For the text-containing cell, return its midpoint in (x, y) coordinate format. 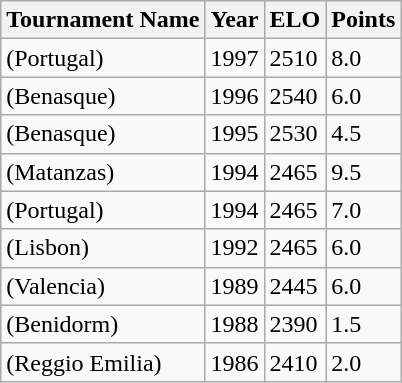
Tournament Name (103, 20)
2390 (295, 324)
1995 (234, 134)
2.0 (364, 362)
Year (234, 20)
7.0 (364, 210)
1992 (234, 248)
(Valencia) (103, 286)
1989 (234, 286)
(Reggio Emilia) (103, 362)
ELO (295, 20)
2410 (295, 362)
(Benidorm) (103, 324)
(Lisbon) (103, 248)
9.5 (364, 172)
Points (364, 20)
1986 (234, 362)
(Matanzas) (103, 172)
2530 (295, 134)
2510 (295, 58)
8.0 (364, 58)
1997 (234, 58)
2540 (295, 96)
2445 (295, 286)
1996 (234, 96)
4.5 (364, 134)
1988 (234, 324)
1.5 (364, 324)
